Capture the cell that displays the provided text and extract its (x, y) central coordinate. 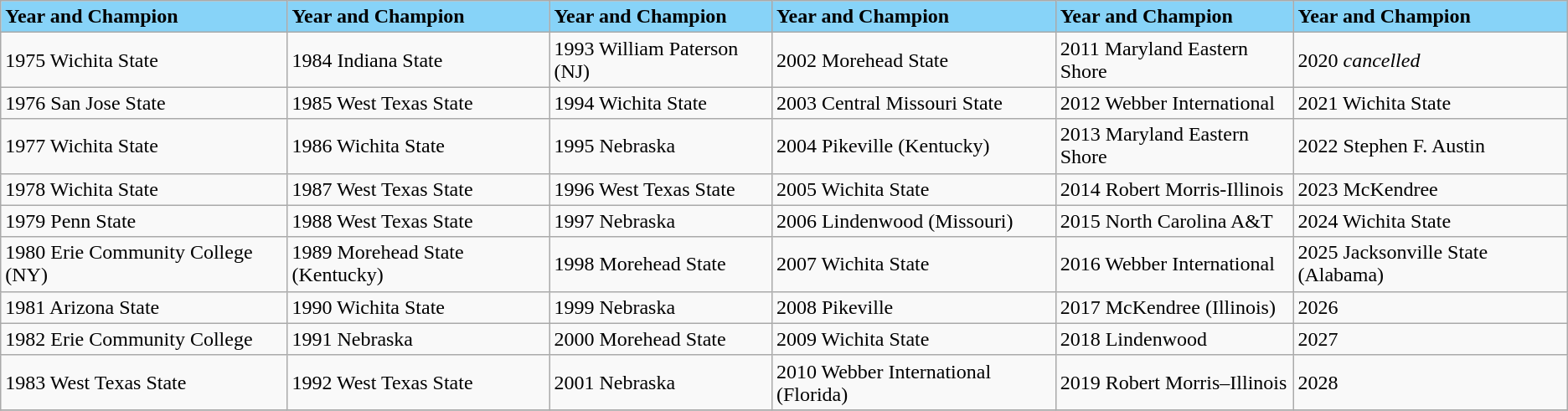
1999 Nebraska (660, 307)
1989 Morehead State (Kentucky) (419, 265)
1983 West Texas State (144, 382)
1998 Morehead State (660, 265)
2006 Lindenwood (Missouri) (913, 221)
1987 West Texas State (419, 189)
1984 Indiana State (419, 60)
1978 Wichita State (144, 189)
1981 Arizona State (144, 307)
2001 Nebraska (660, 382)
1986 Wichita State (419, 146)
1994 Wichita State (660, 103)
1997 Nebraska (660, 221)
2023 McKendree (1431, 189)
2007 Wichita State (913, 265)
1990 Wichita State (419, 307)
2000 Morehead State (660, 339)
1977 Wichita State (144, 146)
2018 Lindenwood (1174, 339)
1976 San Jose State (144, 103)
1979 Penn State (144, 221)
2008 Pikeville (913, 307)
1991 Nebraska (419, 339)
2004 Pikeville (Kentucky) (913, 146)
2021 Wichita State (1431, 103)
2009 Wichita State (913, 339)
2005 Wichita State (913, 189)
1975 Wichita State (144, 60)
1988 West Texas State (419, 221)
2027 (1431, 339)
2012 Webber International (1174, 103)
2020 cancelled (1431, 60)
2025 Jacksonville State (Alabama) (1431, 265)
2016 Webber International (1174, 265)
1996 West Texas State (660, 189)
2022 Stephen F. Austin (1431, 146)
2028 (1431, 382)
2024 Wichita State (1431, 221)
2019 Robert Morris–Illinois (1174, 382)
1993 William Paterson (NJ) (660, 60)
2003 Central Missouri State (913, 103)
2017 McKendree (Illinois) (1174, 307)
2014 Robert Morris-Illinois (1174, 189)
2013 Maryland Eastern Shore (1174, 146)
1992 West Texas State (419, 382)
1995 Nebraska (660, 146)
2002 Morehead State (913, 60)
1985 West Texas State (419, 103)
2011 Maryland Eastern Shore (1174, 60)
1982 Erie Community College (144, 339)
2015 North Carolina A&T (1174, 221)
2026 (1431, 307)
1980 Erie Community College (NY) (144, 265)
2010 Webber International (Florida) (913, 382)
